Output the [X, Y] coordinate of the center of the cell containing the given text.  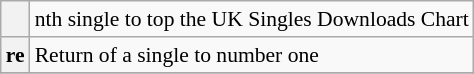
nth single to top the UK Singles Downloads Chart [252, 19]
Return of a single to number one [252, 55]
re [16, 55]
